Pinpoint the cell where the given text exists, returning its [x, y] midpoint coordinate. 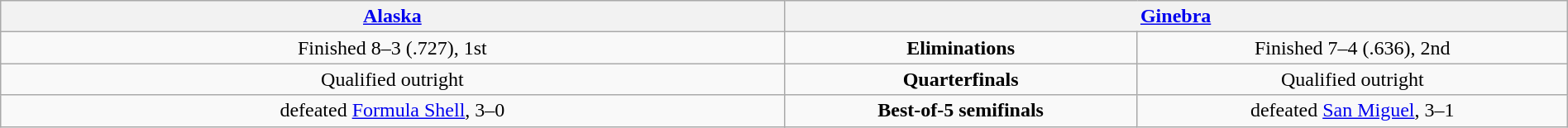
Ginebra [1176, 17]
Finished 7–4 (.636), 2nd [1352, 48]
defeated San Miguel, 3–1 [1352, 111]
Finished 8–3 (.727), 1st [392, 48]
defeated Formula Shell, 3–0 [392, 111]
Alaska [392, 17]
Best-of-5 semifinals [961, 111]
Quarterfinals [961, 79]
Eliminations [961, 48]
